Output the (X, Y) coordinate of the center of the cell containing the given text.  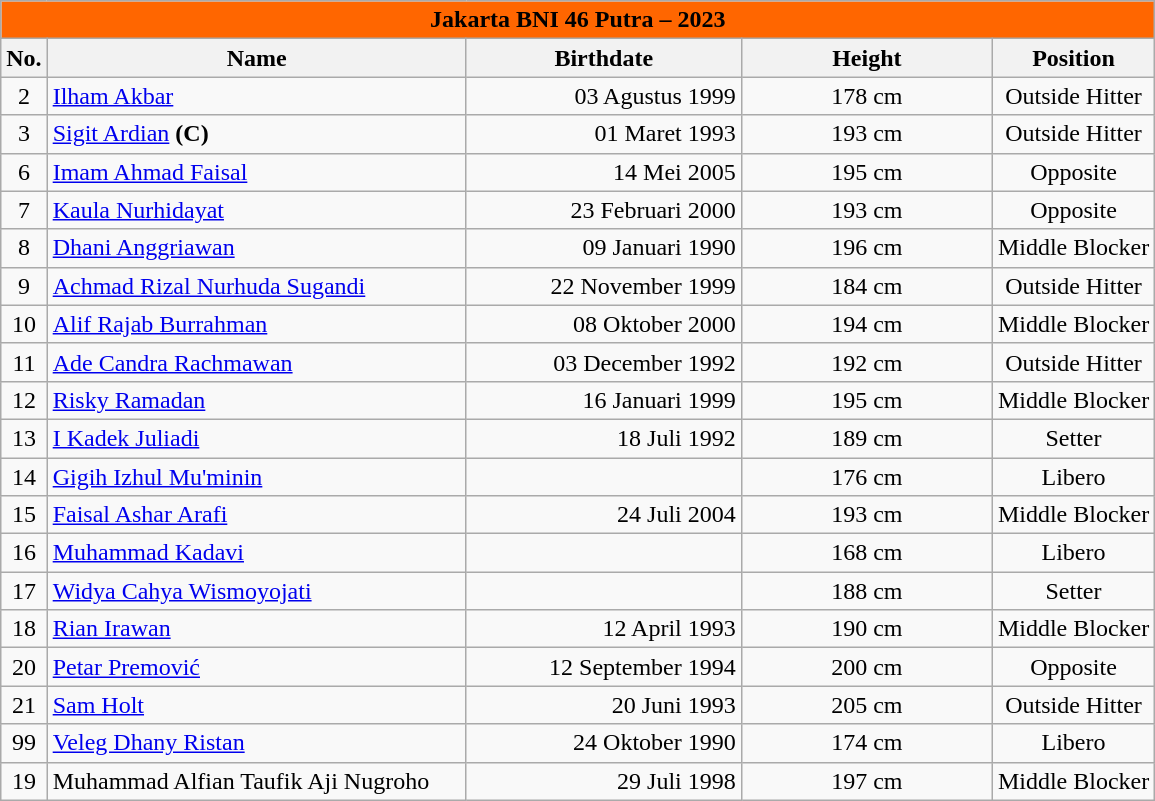
8 (24, 248)
3 (24, 134)
17 (24, 591)
178 cm (866, 96)
22 November 1999 (604, 286)
12 (24, 400)
20 Juni 1993 (604, 705)
174 cm (866, 743)
168 cm (866, 553)
03 December 1992 (604, 362)
19 (24, 781)
Petar Premović (256, 667)
16 (24, 553)
Name (256, 58)
197 cm (866, 781)
13 (24, 438)
No. (24, 58)
2 (24, 96)
15 (24, 515)
6 (24, 172)
Alif Rajab Burrahman (256, 324)
11 (24, 362)
Sam Holt (256, 705)
190 cm (866, 629)
Sigit Ardian (C) (256, 134)
184 cm (866, 286)
01 Maret 1993 (604, 134)
12 April 1993 (604, 629)
192 cm (866, 362)
189 cm (866, 438)
Dhani Anggriawan (256, 248)
9 (24, 286)
205 cm (866, 705)
7 (24, 210)
Veleg Dhany Ristan (256, 743)
Widya Cahya Wismoyojati (256, 591)
20 (24, 667)
Position (1073, 58)
Faisal Ashar Arafi (256, 515)
10 (24, 324)
99 (24, 743)
Kaula Nurhidayat (256, 210)
Jakarta BNI 46 Putra – 2023 (578, 20)
Gigih Izhul Mu'minin (256, 477)
Birthdate (604, 58)
Achmad Rizal Nurhuda Sugandi (256, 286)
14 (24, 477)
Ade Candra Rachmawan (256, 362)
03 Agustus 1999 (604, 96)
Ilham Akbar (256, 96)
08 Oktober 2000 (604, 324)
196 cm (866, 248)
Rian Irawan (256, 629)
176 cm (866, 477)
200 cm (866, 667)
21 (24, 705)
I Kadek Juliadi (256, 438)
18 (24, 629)
Imam Ahmad Faisal (256, 172)
Risky Ramadan (256, 400)
16 Januari 1999 (604, 400)
Muhammad Kadavi (256, 553)
23 Februari 2000 (604, 210)
14 Mei 2005 (604, 172)
Height (866, 58)
188 cm (866, 591)
24 Oktober 1990 (604, 743)
194 cm (866, 324)
29 Juli 1998 (604, 781)
09 Januari 1990 (604, 248)
18 Juli 1992 (604, 438)
Muhammad Alfian Taufik Aji Nugroho (256, 781)
12 September 1994 (604, 667)
24 Juli 2004 (604, 515)
